Pinpoint the cell where the given text exists, returning its [X, Y] midpoint coordinate. 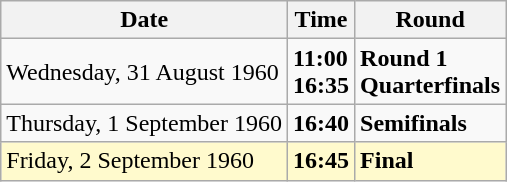
16:45 [322, 161]
Thursday, 1 September 1960 [144, 123]
Date [144, 20]
Time [322, 20]
16:40 [322, 123]
Round 1Quarterfinals [430, 72]
Final [430, 161]
Wednesday, 31 August 1960 [144, 72]
Round [430, 20]
Semifinals [430, 123]
Friday, 2 September 1960 [144, 161]
11:0016:35 [322, 72]
